Detect which cell encompasses the target text, then output its [X, Y] center coordinate. 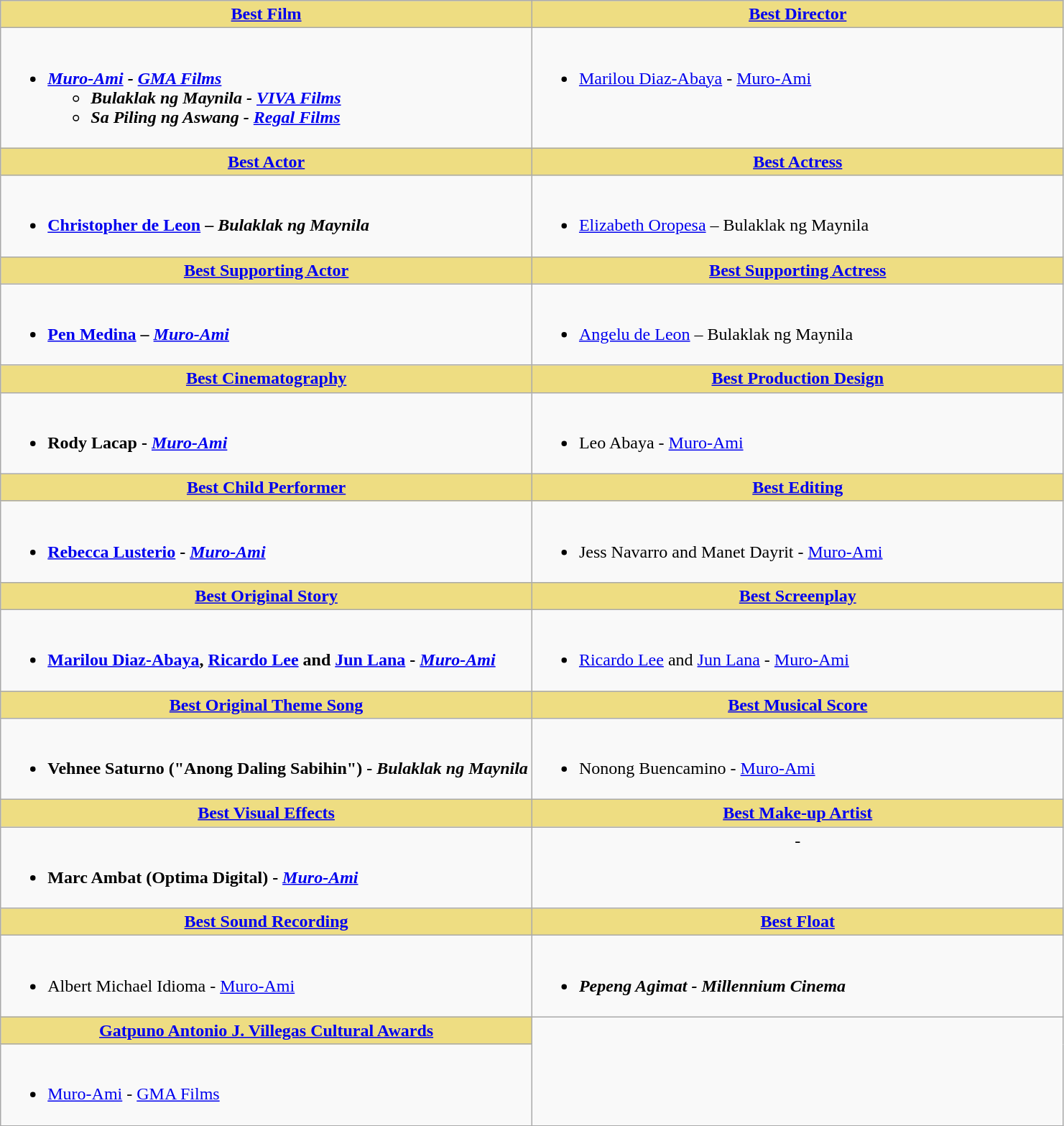
Pepeng Agimat - Millennium Cinema [797, 976]
Marilou Diaz-Abaya - Muro-Ami [797, 88]
Best Visual Effects [267, 813]
Muro-Ami - GMA FilmsBulaklak ng Maynila - VIVA Films Sa Piling ng Aswang - Regal Films [267, 88]
Muro-Ami - GMA Films [267, 1085]
Angelu de Leon – Bulaklak ng Maynila [797, 325]
Elizabeth Oropesa – Bulaklak ng Maynila [797, 216]
Leo Abaya - Muro-Ami [797, 433]
Best Original Story [267, 596]
Best Musical Score [797, 705]
Best Actor [267, 162]
Best Sound Recording [267, 922]
Best Director [797, 14]
- [797, 868]
Albert Michael Idioma - Muro-Ami [267, 976]
Ricardo Lee and Jun Lana - Muro-Ami [797, 650]
Best Cinematography [267, 379]
Best Float [797, 922]
Jess Navarro and Manet Dayrit - Muro-Ami [797, 542]
Best Editing [797, 487]
Marc Ambat (Optima Digital) - Muro-Ami [267, 868]
Best Make-up Artist [797, 813]
Marilou Diaz-Abaya, Ricardo Lee and Jun Lana - Muro-Ami [267, 650]
Best Child Performer [267, 487]
Rebecca Lusterio - Muro-Ami [267, 542]
Best Actress [797, 162]
Best Supporting Actor [267, 270]
Best Original Theme Song [267, 705]
Best Supporting Actress [797, 270]
Best Screenplay [797, 596]
Pen Medina – Muro-Ami [267, 325]
Nonong Buencamino - Muro-Ami [797, 759]
Best Film [267, 14]
Gatpuno Antonio J. Villegas Cultural Awards [267, 1030]
Rody Lacap - Muro-Ami [267, 433]
Christopher de Leon – Bulaklak ng Maynila [267, 216]
Best Production Design [797, 379]
Vehnee Saturno ("Anong Daling Sabihin") - Bulaklak ng Maynila [267, 759]
